Provide the [X, Y] coordinate of the cell's center where the given text is located.  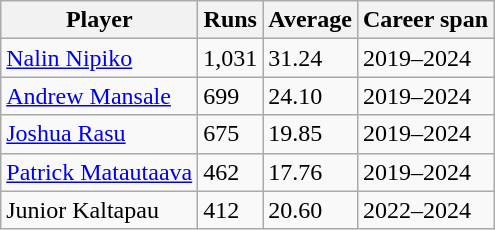
Career span [425, 20]
412 [230, 210]
1,031 [230, 58]
Nalin Nipiko [100, 58]
Andrew Mansale [100, 96]
19.85 [310, 134]
Runs [230, 20]
Junior Kaltapau [100, 210]
699 [230, 96]
31.24 [310, 58]
Patrick Matautaava [100, 172]
20.60 [310, 210]
17.76 [310, 172]
24.10 [310, 96]
462 [230, 172]
Average [310, 20]
675 [230, 134]
2022–2024 [425, 210]
Player [100, 20]
Joshua Rasu [100, 134]
